Capture the cell that displays the provided text and extract its [x, y] central coordinate. 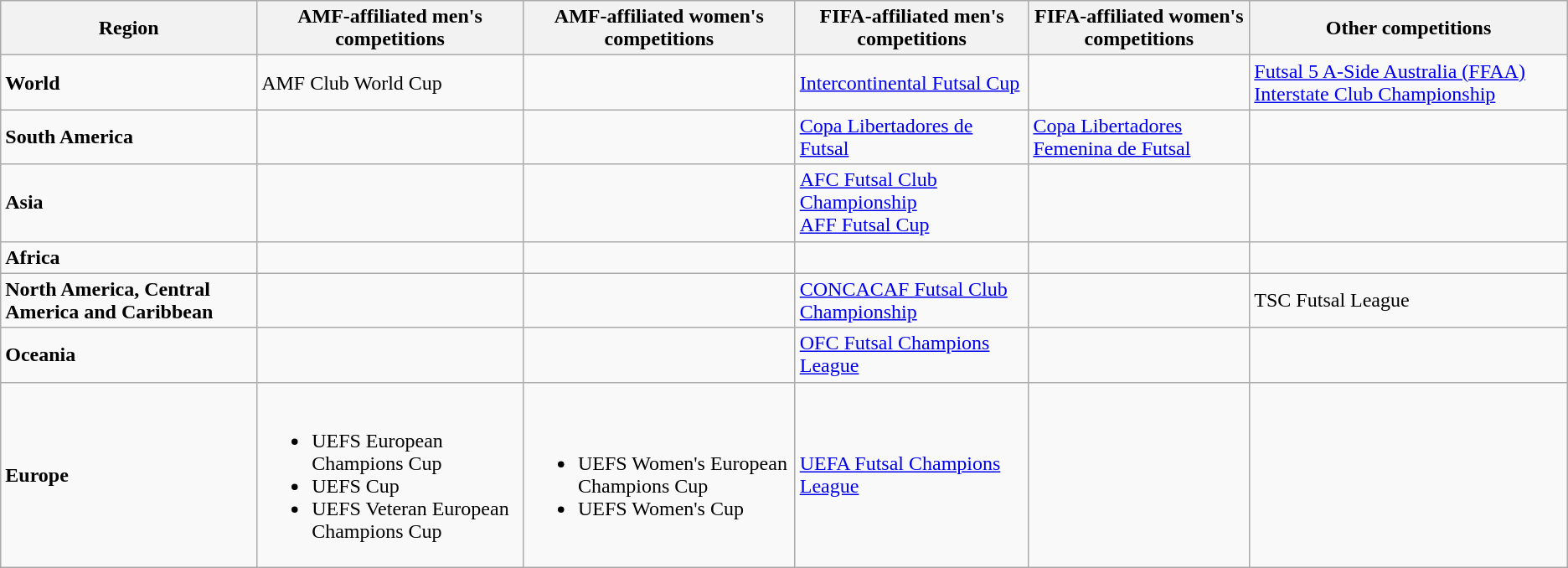
OFC Futsal Champions League [911, 355]
TSC Futsal League [1409, 300]
South America [129, 137]
FIFA-affiliated men's competitions [911, 28]
World [129, 82]
Futsal 5 A-Side Australia (FFAA) Interstate Club Championship [1409, 82]
Copa Libertadores Femenina de Futsal [1139, 137]
AMF Club World Cup [390, 82]
UEFS Women's European Champions CupUEFS Women's Cup [658, 474]
FIFA-affiliated women's competitions [1139, 28]
AFC Futsal Club ChampionshipAFF Futsal Cup [911, 203]
UEFS European Champions CupUEFS CupUEFS Veteran European Champions Cup [390, 474]
Other competitions [1409, 28]
North America, Central America and Caribbean [129, 300]
UEFA Futsal Champions League [911, 474]
Intercontinental Futsal Cup [911, 82]
Oceania [129, 355]
Africa [129, 257]
Asia [129, 203]
AMF-affiliated men's competitions [390, 28]
Europe [129, 474]
CONCACAF Futsal Club Championship [911, 300]
AMF-affiliated women's competitions [658, 28]
Copa Libertadores de Futsal [911, 137]
Region [129, 28]
